Detect which cell encompasses the target text, then output its [X, Y] center coordinate. 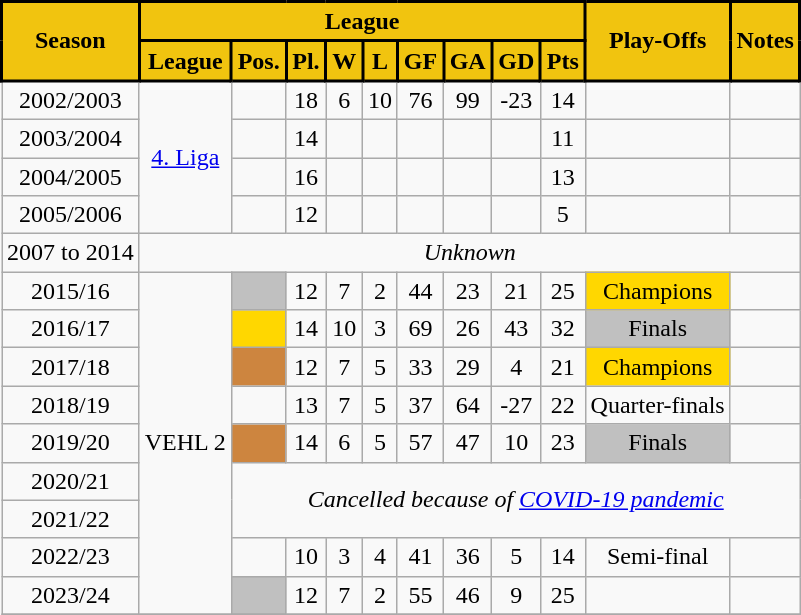
W [344, 61]
32 [562, 329]
4. Liga [185, 158]
29 [468, 367]
2018/19 [71, 405]
2002/2003 [71, 100]
76 [420, 100]
L [380, 61]
2017/18 [71, 367]
Pl. [306, 61]
44 [420, 291]
37 [420, 405]
36 [468, 557]
2020/21 [71, 481]
2005/2006 [71, 215]
2015/16 [71, 291]
Notes [765, 42]
Pts [562, 61]
11 [562, 138]
41 [420, 557]
2004/2005 [71, 177]
-27 [516, 405]
69 [420, 329]
Quarter-finals [658, 405]
64 [468, 405]
9 [516, 595]
55 [420, 595]
33 [420, 367]
2007 to 2014 [71, 253]
GF [420, 61]
GA [468, 61]
2003/2004 [71, 138]
2022/23 [71, 557]
Semi-final [658, 557]
2021/22 [71, 519]
16 [306, 177]
57 [420, 443]
Unknown [470, 253]
2016/17 [71, 329]
2019/20 [71, 443]
Pos. [258, 61]
18 [306, 100]
Cancelled because of COVID-19 pandemic [516, 500]
2023/24 [71, 595]
GD [516, 61]
47 [468, 443]
46 [468, 595]
99 [468, 100]
VEHL 2 [185, 444]
26 [468, 329]
Season [71, 42]
22 [562, 405]
-23 [516, 100]
43 [516, 329]
Play-Offs [658, 42]
